Scan for the cell matching the given text and deliver its (X, Y) coordinate at center. 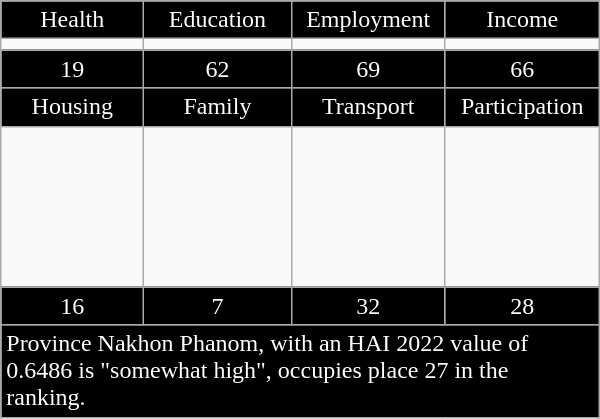
7 (218, 306)
16 (72, 306)
69 (368, 69)
Employment (368, 20)
19 (72, 69)
Transport (368, 107)
Participation (522, 107)
Housing (72, 107)
28 (522, 306)
66 (522, 69)
Income (522, 20)
Education (218, 20)
Family (218, 107)
Province Nakhon Phanom, with an HAI 2022 value of 0.6486 is "somewhat high", occupies place 27 in the ranking. (300, 371)
62 (218, 69)
32 (368, 306)
Health (72, 20)
